Return (x, y) of the center of cell containing provided text 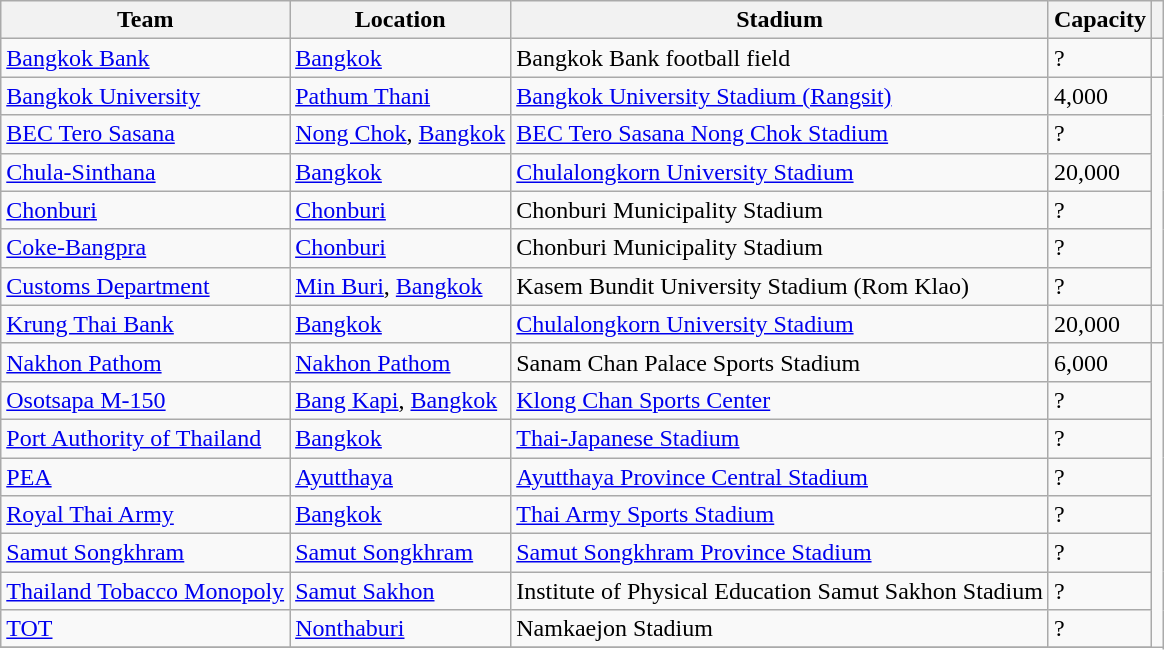
Nonthaburi (400, 629)
Ayutthaya (400, 477)
Sanam Chan Palace Sports Stadium (780, 362)
Pathum Thani (400, 96)
Nong Chok, Bangkok (400, 134)
Samut Songkhram Province Stadium (780, 553)
Thai-Japanese Stadium (780, 438)
Samut Sakhon (400, 591)
PEA (146, 477)
TOT (146, 629)
Thai Army Sports Stadium (780, 515)
4,000 (1100, 96)
Bangkok University Stadium (Rangsit) (780, 96)
Krung Thai Bank (146, 324)
Ayutthaya Province Central Stadium (780, 477)
Min Buri, Bangkok (400, 286)
Namkaejon Stadium (780, 629)
Team (146, 20)
Bang Kapi, Bangkok (400, 400)
Bangkok University (146, 96)
Port Authority of Thailand (146, 438)
6,000 (1100, 362)
Stadium (780, 20)
Location (400, 20)
Klong Chan Sports Center (780, 400)
Chula-Sinthana (146, 172)
Osotsapa M-150 (146, 400)
Kasem Bundit University Stadium (Rom Klao) (780, 286)
Royal Thai Army (146, 515)
Bangkok Bank (146, 58)
Capacity (1100, 20)
BEC Tero Sasana (146, 134)
Bangkok Bank football field (780, 58)
Customs Department (146, 286)
Coke-Bangpra (146, 248)
Institute of Physical Education Samut Sakhon Stadium (780, 591)
Thailand Tobacco Monopoly (146, 591)
BEC Tero Sasana Nong Chok Stadium (780, 134)
